Detect which cell encompasses the target text, then output its [X, Y] center coordinate. 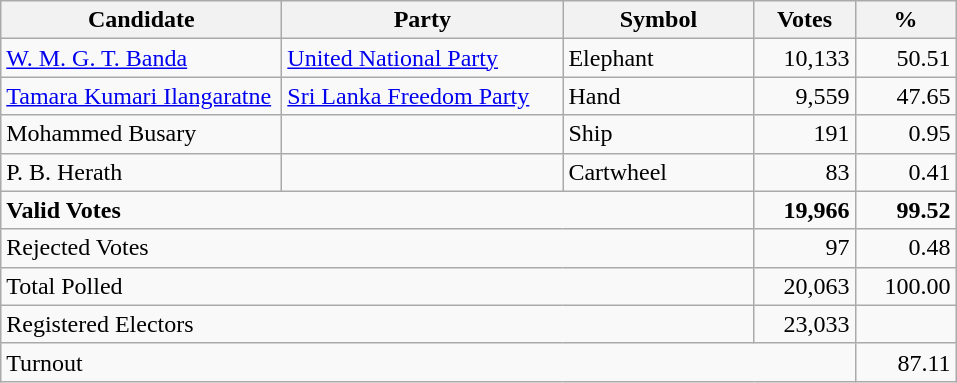
Symbol [658, 20]
Candidate [142, 20]
Tamara Kumari Ilangaratne [142, 96]
99.52 [906, 210]
Rejected Votes [378, 248]
0.41 [906, 172]
83 [804, 172]
Valid Votes [378, 210]
0.48 [906, 248]
50.51 [906, 58]
Sri Lanka Freedom Party [422, 96]
Turnout [428, 362]
% [906, 20]
9,559 [804, 96]
47.65 [906, 96]
Registered Electors [378, 324]
100.00 [906, 286]
W. M. G. T. Banda [142, 58]
97 [804, 248]
Total Polled [378, 286]
P. B. Herath [142, 172]
191 [804, 134]
20,063 [804, 286]
Hand [658, 96]
0.95 [906, 134]
Elephant [658, 58]
Ship [658, 134]
Votes [804, 20]
Cartwheel [658, 172]
23,033 [804, 324]
10,133 [804, 58]
United National Party [422, 58]
Party [422, 20]
19,966 [804, 210]
Mohammed Busary [142, 134]
87.11 [906, 362]
